For the text-containing cell, return its midpoint in (X, Y) coordinate format. 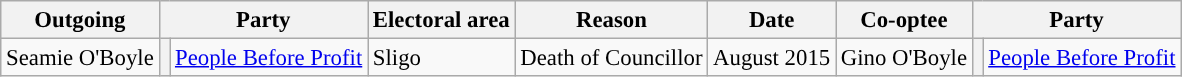
August 2015 (772, 58)
Reason (612, 20)
Seamie O'Boyle (80, 58)
Sligo (442, 58)
Date (772, 20)
Electoral area (442, 20)
Outgoing (80, 20)
Gino O'Boyle (904, 58)
Death of Councillor (612, 58)
Co-optee (904, 20)
